Output the [x, y] coordinate of the center of the cell containing the given text.  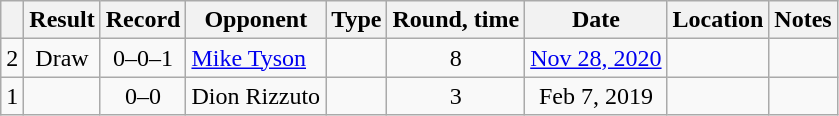
Result [62, 20]
1 [12, 96]
Dion Rizzuto [256, 96]
Date [596, 20]
Record [143, 20]
3 [456, 96]
Mike Tyson [256, 58]
Round, time [456, 20]
Type [356, 20]
Nov 28, 2020 [596, 58]
Location [718, 20]
2 [12, 58]
Draw [62, 58]
8 [456, 58]
Feb 7, 2019 [596, 96]
Notes [803, 20]
0–0–1 [143, 58]
Opponent [256, 20]
0–0 [143, 96]
